Scan for the cell matching the given text and deliver its (X, Y) coordinate at center. 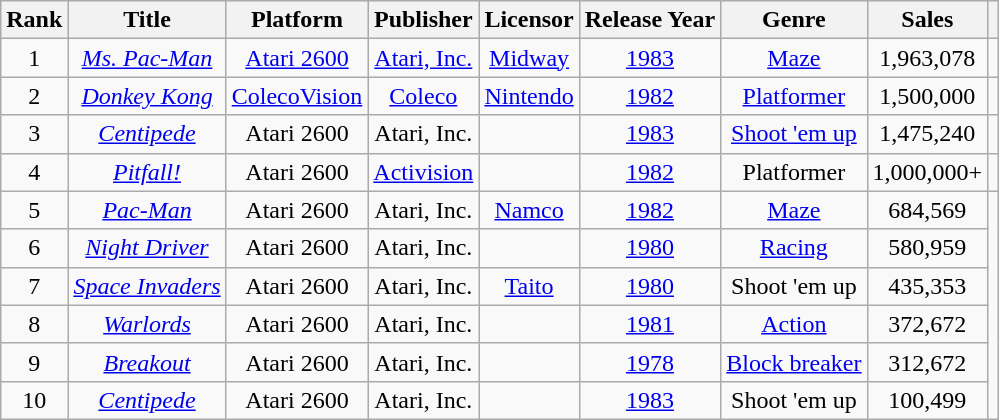
10 (34, 400)
Warlords (147, 324)
2 (34, 96)
1,000,000+ (928, 172)
1 (34, 58)
1,963,078 (928, 58)
435,353 (928, 286)
Namco (529, 210)
Rank (34, 20)
5 (34, 210)
6 (34, 248)
Night Driver (147, 248)
3 (34, 134)
Pac-Man (147, 210)
Release Year (650, 20)
Coleco (424, 96)
Ms. Pac-Man (147, 58)
Taito (529, 286)
372,672 (928, 324)
Racing (794, 248)
Pitfall! (147, 172)
8 (34, 324)
Activision (424, 172)
7 (34, 286)
Nintendo (529, 96)
Licensor (529, 20)
1981 (650, 324)
684,569 (928, 210)
Breakout (147, 362)
9 (34, 362)
ColecoVision (297, 96)
312,672 (928, 362)
1978 (650, 362)
Block breaker (794, 362)
Genre (794, 20)
Donkey Kong (147, 96)
Publisher (424, 20)
1,500,000 (928, 96)
Platform (297, 20)
Title (147, 20)
Space Invaders (147, 286)
Midway (529, 58)
Action (794, 324)
4 (34, 172)
100,499 (928, 400)
Sales (928, 20)
1,475,240 (928, 134)
580,959 (928, 248)
